Detect which cell encompasses the target text, then output its (X, Y) center coordinate. 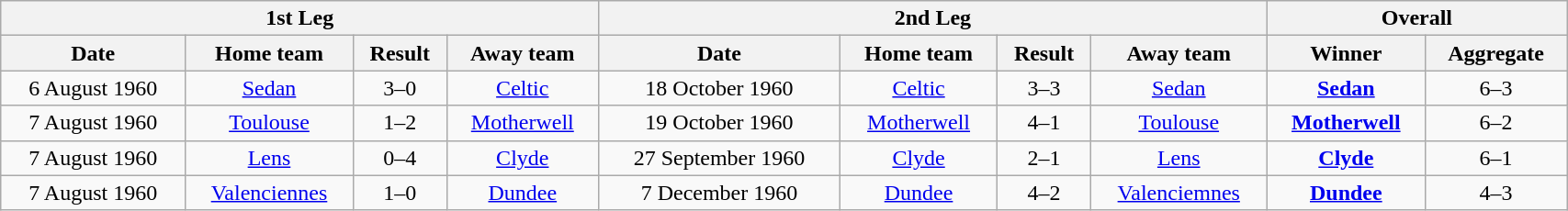
6 August 1960 (94, 88)
6–2 (1495, 123)
6–1 (1495, 158)
4–1 (1044, 123)
2–1 (1044, 158)
27 September 1960 (720, 158)
1–2 (400, 123)
0–4 (400, 158)
1–0 (400, 193)
18 October 1960 (720, 88)
1st Leg (299, 18)
Winner (1346, 53)
Valenciemnes (1179, 193)
19 October 1960 (720, 123)
Aggregate (1495, 53)
Overall (1416, 18)
4–3 (1495, 193)
Valenciennes (270, 193)
4–2 (1044, 193)
7 December 1960 (720, 193)
6–3 (1495, 88)
3–3 (1044, 88)
3–0 (400, 88)
2nd Leg (933, 18)
